Determine the (X, Y) coordinate at the center of the cell enclosing the given text.  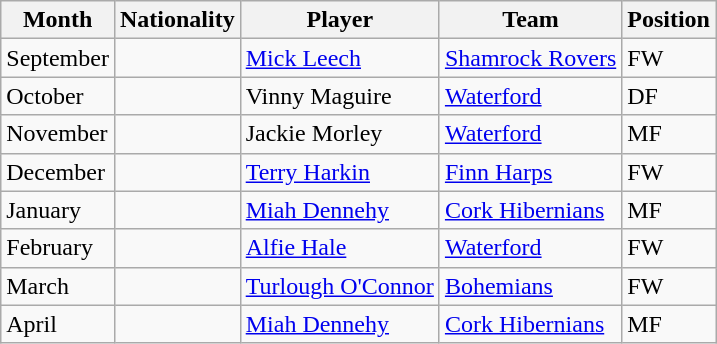
Finn Harps (530, 172)
Player (340, 20)
Month (58, 20)
Shamrock Rovers (530, 58)
Mick Leech (340, 58)
February (58, 248)
March (58, 286)
DF (669, 96)
December (58, 172)
April (58, 324)
September (58, 58)
Position (669, 20)
Vinny Maguire (340, 96)
November (58, 134)
Alfie Hale (340, 248)
Team (530, 20)
October (58, 96)
Nationality (177, 20)
Terry Harkin (340, 172)
Turlough O'Connor (340, 286)
January (58, 210)
Bohemians (530, 286)
Jackie Morley (340, 134)
